Return (x, y) of the center of cell containing provided text 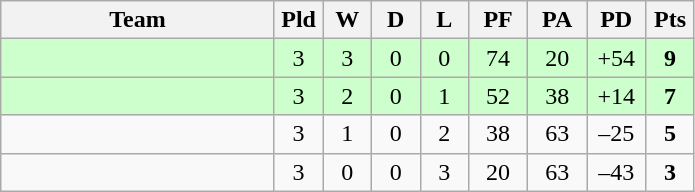
–25 (616, 134)
+14 (616, 96)
9 (670, 58)
PD (616, 20)
Pld (298, 20)
7 (670, 96)
D (396, 20)
PF (498, 20)
Pts (670, 20)
W (348, 20)
74 (498, 58)
5 (670, 134)
L (444, 20)
–43 (616, 172)
Team (138, 20)
PA (558, 20)
52 (498, 96)
+54 (616, 58)
